Return [X, Y] of the center of cell containing provided text 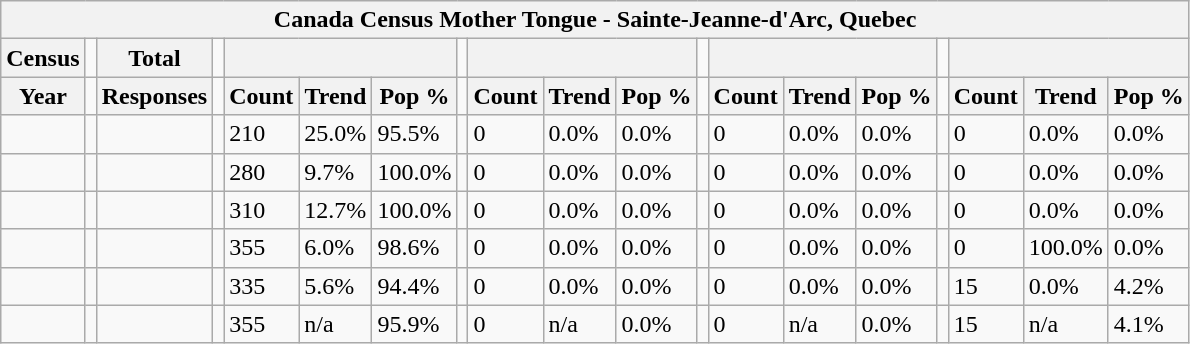
95.5% [414, 134]
Responses [154, 96]
12.7% [336, 210]
310 [262, 210]
5.6% [336, 286]
335 [262, 286]
98.6% [414, 248]
Year [43, 96]
Total [154, 58]
210 [262, 134]
4.1% [1148, 324]
Canada Census Mother Tongue - Sainte-Jeanne-d'Arc, Quebec [596, 20]
95.9% [414, 324]
25.0% [336, 134]
9.7% [336, 172]
280 [262, 172]
Census [43, 58]
6.0% [336, 248]
94.4% [414, 286]
4.2% [1148, 286]
